Detect which cell encompasses the target text, then output its (X, Y) center coordinate. 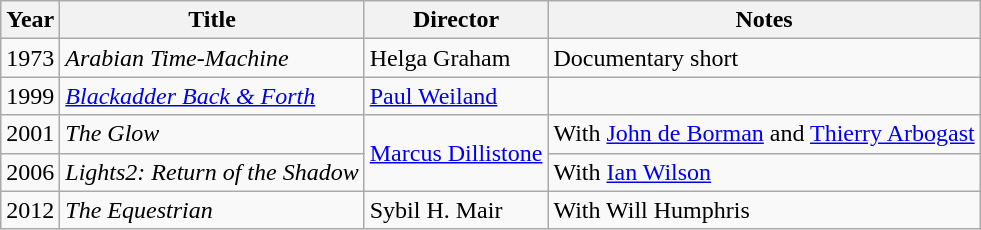
Sybil H. Mair (456, 210)
The Glow (212, 134)
2012 (30, 210)
Notes (764, 20)
2006 (30, 172)
Helga Graham (456, 58)
Documentary short (764, 58)
With Will Humphris (764, 210)
Arabian Time-Machine (212, 58)
Year (30, 20)
2001 (30, 134)
Blackadder Back & Forth (212, 96)
1999 (30, 96)
Director (456, 20)
Lights2: Return of the Shadow (212, 172)
The Equestrian (212, 210)
Paul Weiland (456, 96)
Title (212, 20)
Marcus Dillistone (456, 153)
With John de Borman and Thierry Arbogast (764, 134)
With Ian Wilson (764, 172)
1973 (30, 58)
